Capture the cell that displays the provided text and extract its (x, y) central coordinate. 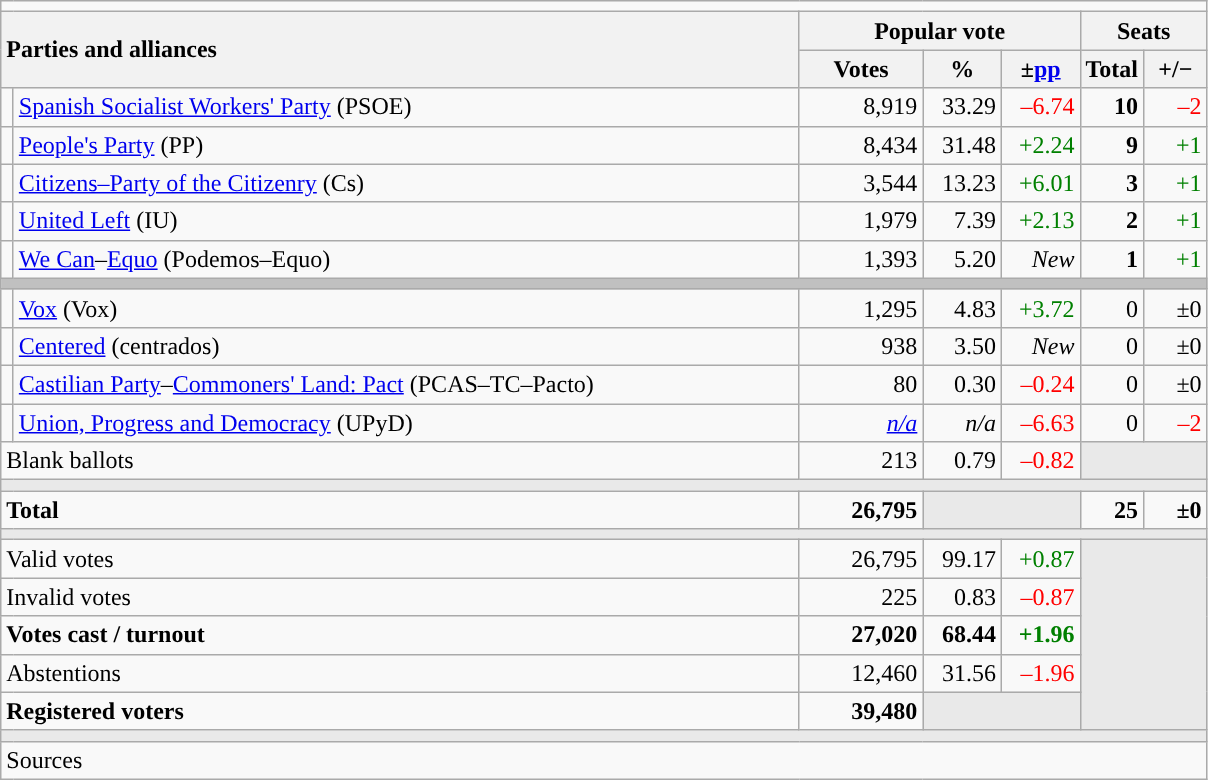
39,480 (861, 711)
–6.63 (1040, 423)
2 (1112, 221)
1,979 (861, 221)
Popular vote (940, 31)
0.83 (962, 597)
Invalid votes (400, 597)
+/− (1176, 69)
13.23 (962, 183)
Votes cast / turnout (400, 635)
31.56 (962, 673)
Citizens–Party of the Citizenry (Cs) (406, 183)
% (962, 69)
+2.24 (1040, 145)
Seats (1144, 31)
Spanish Socialist Workers' Party (PSOE) (406, 107)
12,460 (861, 673)
1,295 (861, 308)
Registered voters (400, 711)
–1.96 (1040, 673)
0.79 (962, 461)
–6.74 (1040, 107)
1 (1112, 259)
3,544 (861, 183)
4.83 (962, 308)
27,020 (861, 635)
Votes (861, 69)
25 (1112, 510)
+0.87 (1040, 559)
8,919 (861, 107)
8,434 (861, 145)
213 (861, 461)
We Can–Equo (Podemos–Equo) (406, 259)
3 (1112, 183)
1,393 (861, 259)
+1.96 (1040, 635)
±pp (1040, 69)
+2.13 (1040, 221)
99.17 (962, 559)
+6.01 (1040, 183)
Valid votes (400, 559)
–0.82 (1040, 461)
–0.87 (1040, 597)
3.50 (962, 346)
Abstentions (400, 673)
33.29 (962, 107)
31.48 (962, 145)
Blank ballots (400, 461)
Centered (centrados) (406, 346)
+3.72 (1040, 308)
0.30 (962, 384)
Castilian Party–Commoners' Land: Pact (PCAS–TC–Pacto) (406, 384)
68.44 (962, 635)
Parties and alliances (400, 50)
Union, Progress and Democracy (UPyD) (406, 423)
United Left (IU) (406, 221)
–0.24 (1040, 384)
10 (1112, 107)
5.20 (962, 259)
80 (861, 384)
938 (861, 346)
7.39 (962, 221)
225 (861, 597)
People's Party (PP) (406, 145)
Vox (Vox) (406, 308)
Sources (604, 760)
9 (1112, 145)
